Return (X, Y) of the center of cell containing provided text 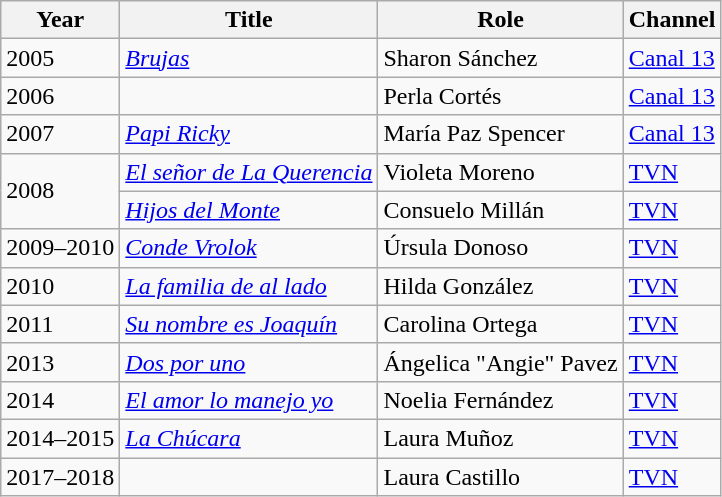
Hilda González (500, 286)
Brujas (249, 58)
La Chúcara (249, 438)
2014–2015 (60, 438)
El amor lo manejo yo (249, 400)
2006 (60, 96)
Papi Ricky (249, 134)
2007 (60, 134)
Laura Castillo (500, 477)
2014 (60, 400)
Title (249, 20)
Consuelo Millán (500, 210)
Úrsula Donoso (500, 248)
El señor de La Querencia (249, 172)
2010 (60, 286)
María Paz Spencer (500, 134)
2011 (60, 324)
Dos por uno (249, 362)
Laura Muñoz (500, 438)
Channel (672, 20)
2005 (60, 58)
Carolina Ortega (500, 324)
Conde Vrolok (249, 248)
Hijos del Monte (249, 210)
2013 (60, 362)
Violeta Moreno (500, 172)
2008 (60, 191)
Role (500, 20)
2017–2018 (60, 477)
Noelia Fernández (500, 400)
Su nombre es Joaquín (249, 324)
Sharon Sánchez (500, 58)
Year (60, 20)
Perla Cortés (500, 96)
La familia de al lado (249, 286)
2009–2010 (60, 248)
Ángelica "Angie" Pavez (500, 362)
